Scan for the cell matching the given text and deliver its [x, y] coordinate at center. 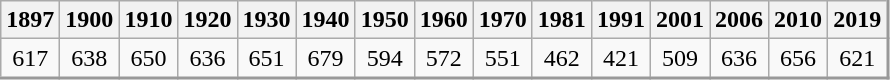
1940 [326, 20]
462 [562, 58]
650 [148, 58]
1930 [266, 20]
2006 [740, 20]
421 [620, 58]
679 [326, 58]
1970 [502, 20]
572 [444, 58]
2010 [798, 20]
1910 [148, 20]
594 [384, 58]
656 [798, 58]
2001 [680, 20]
1991 [620, 20]
1897 [30, 20]
621 [858, 58]
1900 [90, 20]
1950 [384, 20]
2019 [858, 20]
1920 [208, 20]
509 [680, 58]
1981 [562, 20]
651 [266, 58]
551 [502, 58]
617 [30, 58]
1960 [444, 20]
638 [90, 58]
